Detect which cell encompasses the target text, then output its [x, y] center coordinate. 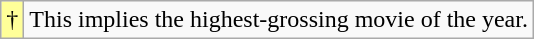
† [12, 20]
This implies the highest-grossing movie of the year. [279, 20]
